Identify which cell holds the provided text, then report its (X, Y) central coordinate. 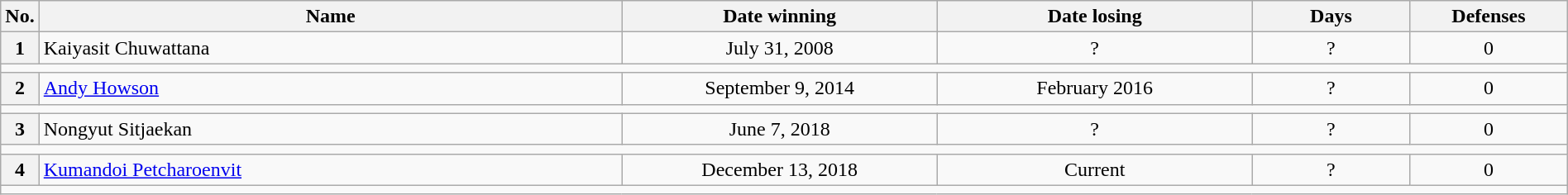
Name (331, 17)
Kumandoi Petcharoenvit (331, 169)
Kaiyasit Chuwattana (331, 48)
September 9, 2014 (779, 88)
3 (20, 129)
June 7, 2018 (779, 129)
Days (1331, 17)
Andy Howson (331, 88)
Current (1095, 169)
Date winning (779, 17)
No. (20, 17)
Defenses (1489, 17)
July 31, 2008 (779, 48)
Nongyut Sitjaekan (331, 129)
2 (20, 88)
1 (20, 48)
February 2016 (1095, 88)
4 (20, 169)
December 13, 2018 (779, 169)
Date losing (1095, 17)
